Determine the (X, Y) coordinate at the center of the cell enclosing the given text.  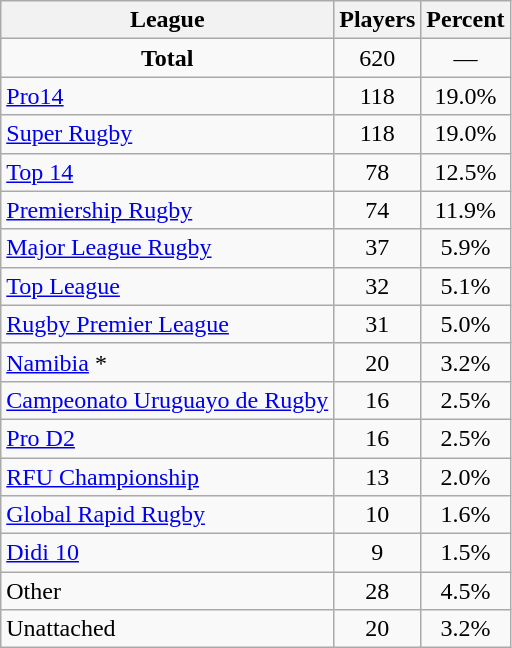
Didi 10 (168, 553)
Global Rapid Rugby (168, 515)
37 (378, 248)
32 (378, 286)
Top 14 (168, 172)
Pro D2 (168, 438)
10 (378, 515)
Campeonato Uruguayo de Rugby (168, 400)
78 (378, 172)
— (466, 58)
2.0% (466, 477)
League (168, 20)
Top League (168, 286)
4.5% (466, 591)
1.5% (466, 553)
Rugby Premier League (168, 324)
Pro14 (168, 96)
5.1% (466, 286)
Super Rugby (168, 134)
RFU Championship (168, 477)
Premiership Rugby (168, 210)
Players (378, 20)
74 (378, 210)
Namibia * (168, 362)
5.0% (466, 324)
1.6% (466, 515)
13 (378, 477)
Unattached (168, 629)
31 (378, 324)
9 (378, 553)
Other (168, 591)
28 (378, 591)
5.9% (466, 248)
Percent (466, 20)
Total (168, 58)
11.9% (466, 210)
620 (378, 58)
12.5% (466, 172)
Major League Rugby (168, 248)
